Return (X, Y) of the center of cell containing provided text 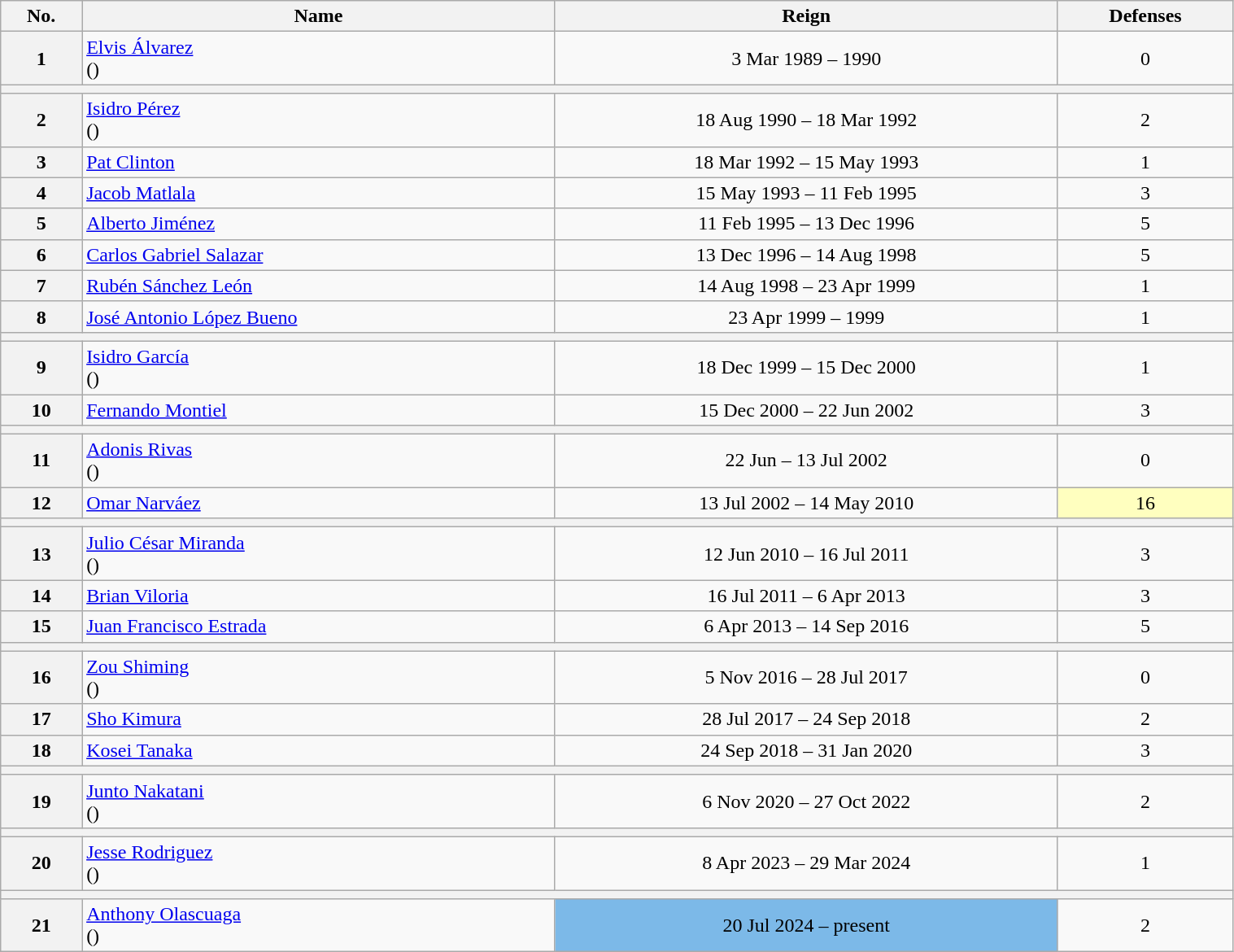
22 Jun – 13 Jul 2002 (806, 461)
Alberto Jiménez (319, 224)
12 (41, 503)
5 Nov 2016 – 28 Jul 2017 (806, 677)
Carlos Gabriel Salazar (319, 255)
13 (41, 553)
18 (41, 750)
José Antonio López Bueno (319, 317)
Adonis Rivas() (319, 461)
17 (41, 719)
13 Jul 2002 – 14 May 2010 (806, 503)
15 Dec 2000 – 22 Jun 2002 (806, 409)
15 (41, 627)
11 (41, 461)
Sho Kimura (319, 719)
Reign (806, 16)
Omar Narváez (319, 503)
8 Apr 2023 – 29 Mar 2024 (806, 862)
Jesse Rodriguez() (319, 862)
Isidro García() (319, 368)
11 Feb 1995 – 13 Dec 1996 (806, 224)
8 (41, 317)
16 Jul 2011 – 6 Apr 2013 (806, 596)
21 (41, 926)
4 (41, 193)
Kosei Tanaka (319, 750)
Rubén Sánchez León (319, 286)
24 Sep 2018 – 31 Jan 2020 (806, 750)
20 (41, 862)
Fernando Montiel (319, 409)
18 Dec 1999 – 15 Dec 2000 (806, 368)
15 May 1993 – 11 Feb 1995 (806, 193)
12 Jun 2010 – 16 Jul 2011 (806, 553)
20 Jul 2024 – present (806, 926)
6 Nov 2020 – 27 Oct 2022 (806, 801)
Julio César Miranda() (319, 553)
14 (41, 596)
Isidro Pérez() (319, 120)
Name (319, 16)
Zou Shiming() (319, 677)
Brian Viloria (319, 596)
10 (41, 409)
19 (41, 801)
6 (41, 255)
13 Dec 1996 – 14 Aug 1998 (806, 255)
9 (41, 368)
Junto Nakatani() (319, 801)
18 Mar 1992 – 15 May 1993 (806, 162)
Defenses (1145, 16)
18 Aug 1990 – 18 Mar 1992 (806, 120)
No. (41, 16)
Pat Clinton (319, 162)
14 Aug 1998 – 23 Apr 1999 (806, 286)
28 Jul 2017 – 24 Sep 2018 (806, 719)
Elvis Álvarez() (319, 59)
Juan Francisco Estrada (319, 627)
23 Apr 1999 – 1999 (806, 317)
6 Apr 2013 – 14 Sep 2016 (806, 627)
3 Mar 1989 – 1990 (806, 59)
7 (41, 286)
Anthony Olascuaga() (319, 926)
Jacob Matlala (319, 193)
